Output the (x, y) coordinate of the center of the cell containing the given text.  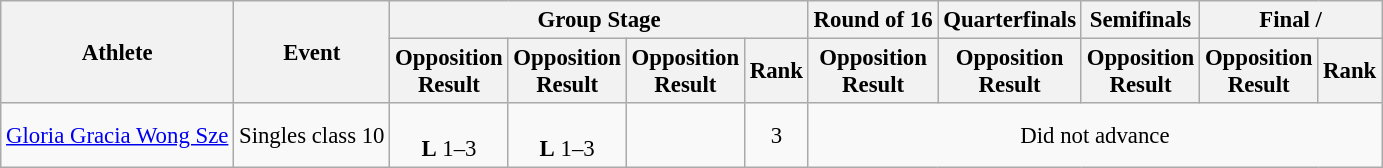
Quarterfinals (1010, 20)
3 (776, 136)
Event (312, 52)
Final / (1291, 20)
Round of 16 (873, 20)
Singles class 10 (312, 136)
Group Stage (599, 20)
Gloria Gracia Wong Sze (118, 136)
Semifinals (1140, 20)
Athlete (118, 52)
Did not advance (1094, 136)
